Extract the [x, y] coordinate from the center of the cell holding the provided text.  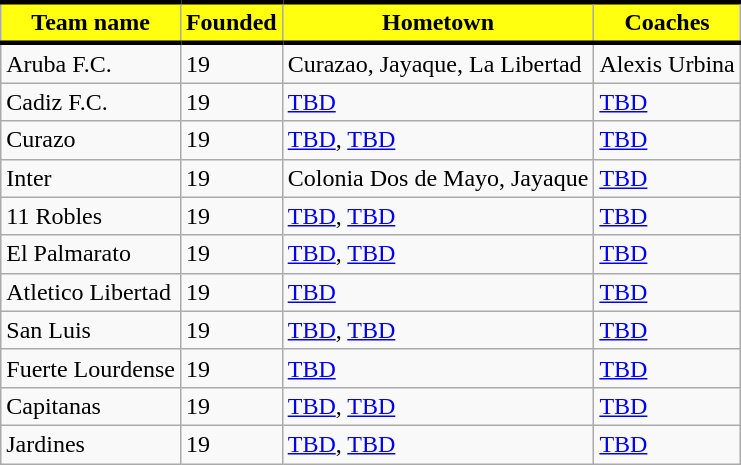
Cadiz F.C. [91, 102]
Alexis Urbina [667, 63]
El Palmarato [91, 254]
Curazo [91, 140]
Inter [91, 178]
Team name [91, 22]
Curazao, Jayaque, La Libertad [438, 63]
San Luis [91, 330]
Colonia Dos de Mayo, Jayaque [438, 178]
Founded [231, 22]
Atletico Libertad [91, 292]
Capitanas [91, 406]
Fuerte Lourdense [91, 368]
Jardines [91, 444]
Aruba F.C. [91, 63]
11 Robles [91, 216]
Hometown [438, 22]
Coaches [667, 22]
